Detect which cell encompasses the target text, then output its (x, y) center coordinate. 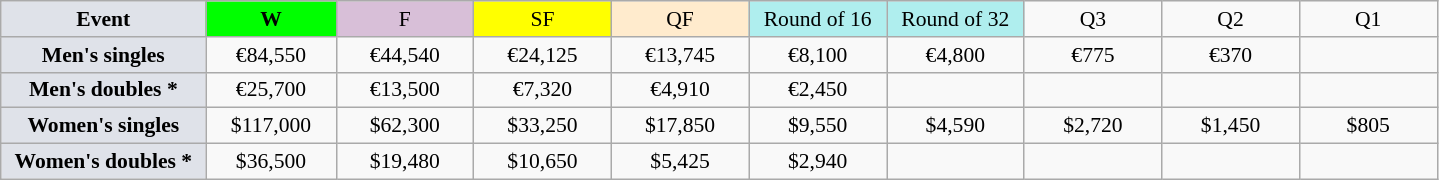
€4,910 (680, 90)
$9,550 (818, 126)
$805 (1368, 126)
€775 (1093, 55)
QF (680, 19)
$2,720 (1093, 126)
Women's singles (104, 126)
€24,125 (543, 55)
Q2 (1231, 19)
$19,480 (405, 162)
€2,450 (818, 90)
$33,250 (543, 126)
SF (543, 19)
$62,300 (405, 126)
€370 (1231, 55)
Event (104, 19)
€84,550 (271, 55)
€25,700 (271, 90)
€8,100 (818, 55)
€4,800 (955, 55)
Men's doubles * (104, 90)
€13,500 (405, 90)
€44,540 (405, 55)
$5,425 (680, 162)
$4,590 (955, 126)
$117,000 (271, 126)
Women's doubles * (104, 162)
Q3 (1093, 19)
W (271, 19)
Q1 (1368, 19)
Round of 16 (818, 19)
$36,500 (271, 162)
€13,745 (680, 55)
$1,450 (1231, 126)
$10,650 (543, 162)
Round of 32 (955, 19)
€7,320 (543, 90)
$2,940 (818, 162)
Men's singles (104, 55)
F (405, 19)
$17,850 (680, 126)
